Scan for the cell matching the given text and deliver its [x, y] coordinate at center. 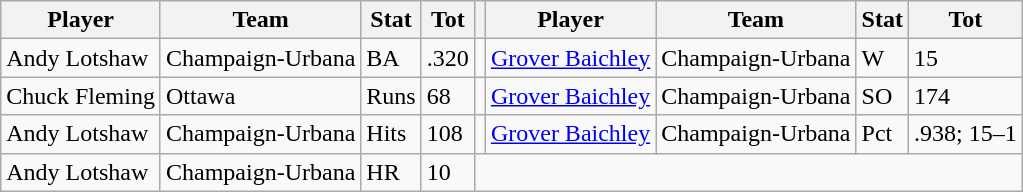
15 [965, 58]
Pct [882, 134]
.320 [448, 58]
BA [391, 58]
Chuck Fleming [81, 96]
108 [448, 134]
W [882, 58]
10 [448, 172]
174 [965, 96]
Runs [391, 96]
HR [391, 172]
Ottawa [260, 96]
.938; 15–1 [965, 134]
Hits [391, 134]
68 [448, 96]
SO [882, 96]
